Find where the given text appears and provide that cell's center as (x, y) coordinate. 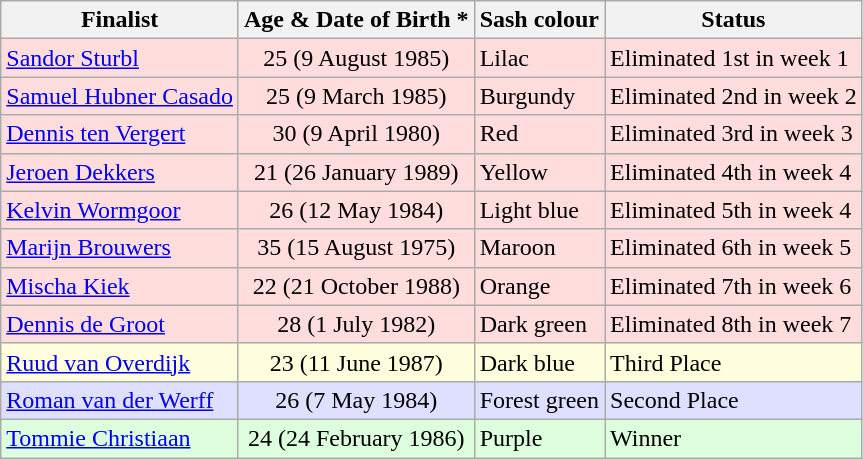
28 (1 July 1982) (356, 324)
Burgundy (539, 96)
Tommie Christiaan (120, 438)
Yellow (539, 172)
24 (24 February 1986) (356, 438)
25 (9 August 1985) (356, 58)
Jeroen Dekkers (120, 172)
21 (26 January 1989) (356, 172)
Eliminated 8th in week 7 (734, 324)
Dark green (539, 324)
Samuel Hubner Casado (120, 96)
26 (7 May 1984) (356, 400)
Mischa Kiek (120, 286)
25 (9 March 1985) (356, 96)
Age & Date of Birth * (356, 20)
Eliminated 5th in week 4 (734, 210)
Finalist (120, 20)
Eliminated 6th in week 5 (734, 248)
Orange (539, 286)
Eliminated 2nd in week 2 (734, 96)
Dennis de Groot (120, 324)
Maroon (539, 248)
23 (11 June 1987) (356, 362)
Eliminated 7th in week 6 (734, 286)
Light blue (539, 210)
35 (15 August 1975) (356, 248)
Eliminated 3rd in week 3 (734, 134)
26 (12 May 1984) (356, 210)
Kelvin Wormgoor (120, 210)
Sash colour (539, 20)
30 (9 April 1980) (356, 134)
22 (21 October 1988) (356, 286)
Dark blue (539, 362)
Status (734, 20)
Red (539, 134)
Third Place (734, 362)
Winner (734, 438)
Eliminated 4th in week 4 (734, 172)
Eliminated 1st in week 1 (734, 58)
Lilac (539, 58)
Forest green (539, 400)
Second Place (734, 400)
Dennis ten Vergert (120, 134)
Roman van der Werff (120, 400)
Purple (539, 438)
Ruud van Overdijk (120, 362)
Sandor Sturbl (120, 58)
Marijn Brouwers (120, 248)
